Identify which cell holds the provided text, then report its (X, Y) central coordinate. 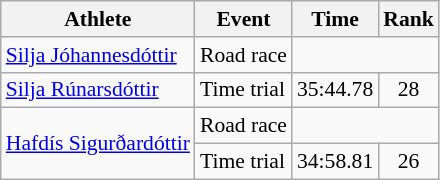
Time (335, 19)
Event (244, 19)
Rank (408, 19)
35:44.78 (335, 90)
28 (408, 90)
Athlete (98, 19)
26 (408, 162)
34:58.81 (335, 162)
Silja Jóhannesdóttir (98, 55)
Silja Rúnarsdóttir (98, 90)
Hafdís Sigurðardóttir (98, 144)
